Provide the (X, Y) coordinate of the cell's center where the given text is located.  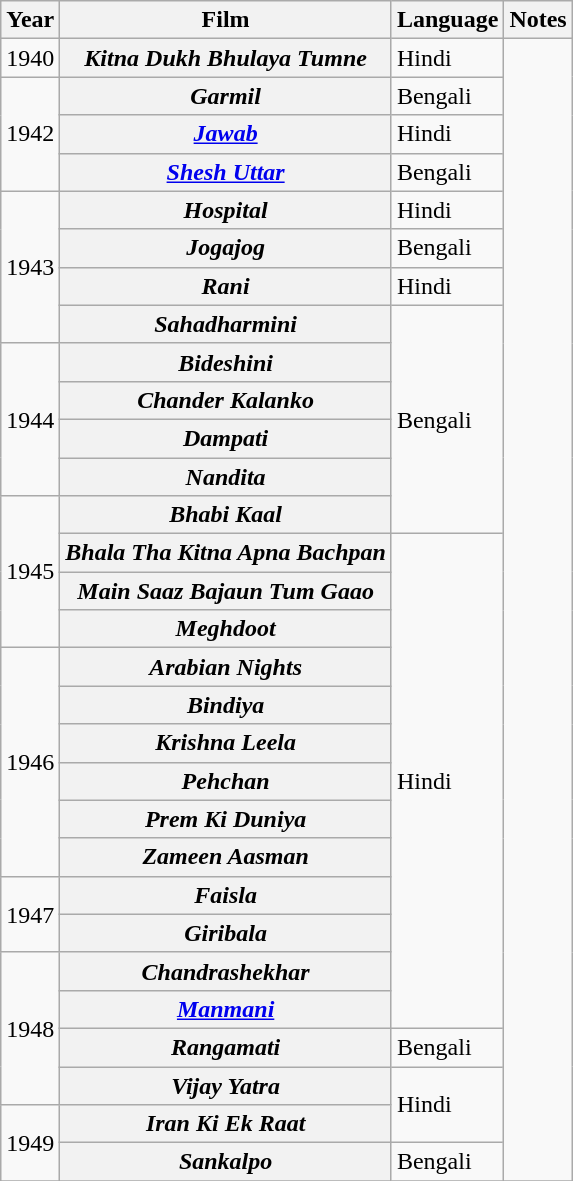
Jawab (226, 134)
1949 (30, 1143)
1945 (30, 572)
Hospital (226, 210)
Bindiya (226, 705)
1944 (30, 419)
1942 (30, 134)
Language (447, 20)
Chander Kalanko (226, 400)
Rani (226, 286)
Pehchan (226, 781)
Shesh Uttar (226, 172)
1946 (30, 762)
Sahadharmini (226, 324)
Bhala Tha Kitna Apna Bachpan (226, 553)
Chandrashekhar (226, 971)
Krishna Leela (226, 743)
Iran Ki Ek Raat (226, 1124)
Zameen Aasman (226, 857)
Main Saaz Bajaun Tum Gaao (226, 591)
1943 (30, 267)
Dampati (226, 438)
Meghdoot (226, 629)
Year (30, 20)
Film (226, 20)
Rangamati (226, 1047)
Manmani (226, 1009)
Giribala (226, 933)
Sankalpo (226, 1162)
Notes (538, 20)
Bhabi Kaal (226, 515)
Garmil (226, 96)
Vijay Yatra (226, 1085)
1947 (30, 914)
Nandita (226, 477)
Jogajog (226, 248)
1940 (30, 58)
1948 (30, 1028)
Faisla (226, 895)
Prem Ki Duniya (226, 819)
Bideshini (226, 362)
Arabian Nights (226, 667)
Kitna Dukh Bhulaya Tumne (226, 58)
